Pinpoint the cell where the given text exists, returning its [X, Y] midpoint coordinate. 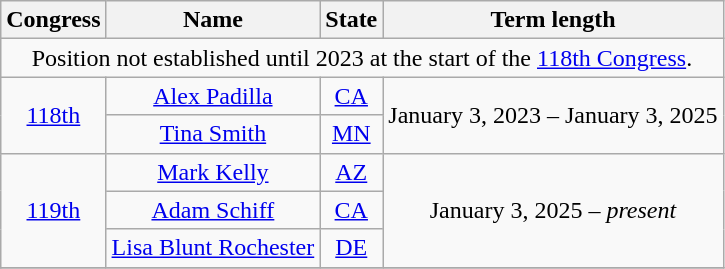
MN [352, 134]
Position not established until 2023 at the start of the 118th Congress. [362, 58]
Name [213, 20]
Lisa Blunt Rochester [213, 248]
DE [352, 248]
State [352, 20]
Congress [54, 20]
Term length [553, 20]
January 3, 2025 – present [553, 210]
Adam Schiff [213, 210]
118th [54, 115]
AZ [352, 172]
Alex Padilla [213, 96]
Mark Kelly [213, 172]
119th [54, 210]
January 3, 2023 – January 3, 2025 [553, 115]
Tina Smith [213, 134]
